From the cell containing the given text, extract its center point as [x, y] coordinate. 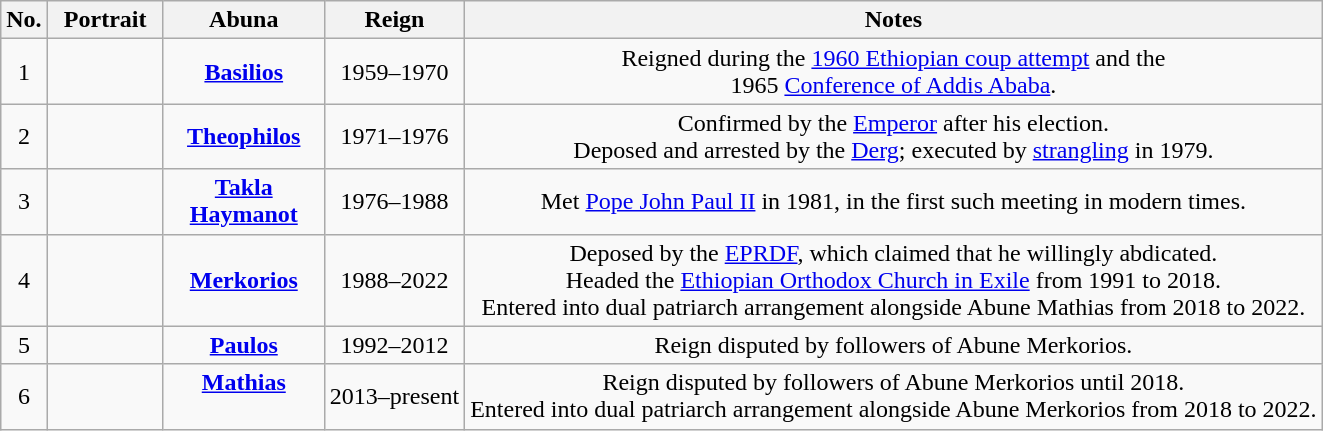
1976–1988 [394, 202]
Basilios [244, 72]
Abuna [244, 20]
Met Pope John Paul II in 1981, in the first such meeting in modern times. [894, 202]
Notes [894, 20]
1959–1970 [394, 72]
Mathias [244, 396]
1988–2022 [394, 280]
4 [24, 280]
Portrait [105, 20]
2013–present [394, 396]
3 [24, 202]
Reign disputed by followers of Abune Merkorios. [894, 345]
Reign disputed by followers of Abune Merkorios until 2018.Entered into dual patriarch arrangement alongside Abune Merkorios from 2018 to 2022. [894, 396]
1971–1976 [394, 136]
1992–2012 [394, 345]
2 [24, 136]
Merkorios [244, 280]
Theophilos [244, 136]
Reign [394, 20]
1 [24, 72]
6 [24, 396]
No. [24, 20]
Takla Haymanot [244, 202]
Paulos [244, 345]
5 [24, 345]
Reigned during the 1960 Ethiopian coup attempt and the1965 Conference of Addis Ababa. [894, 72]
Confirmed by the Emperor after his election.Deposed and arrested by the Derg; executed by strangling in 1979. [894, 136]
